Pinpoint the cell where the given text exists, returning its [x, y] midpoint coordinate. 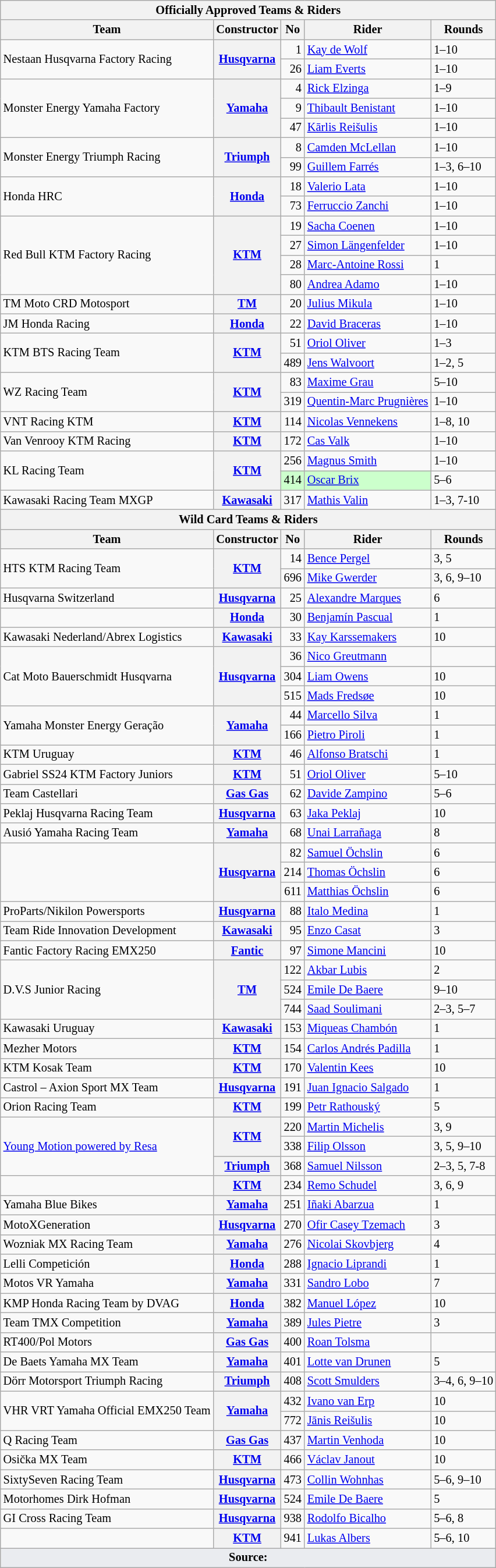
5–6, 8 [463, 1519]
466 [293, 1460]
172 [293, 441]
2–3, 5–7 [463, 1009]
304 [293, 676]
14 [293, 559]
Thomas Öchslin [368, 872]
251 [293, 1205]
Kawasaki Uruguay [107, 1028]
170 [293, 1068]
Team TMX Competition [107, 1322]
JM Honda Racing [107, 324]
401 [293, 1362]
Simone Mancini [368, 950]
Enzo Casat [368, 931]
Italo Medina [368, 911]
5–6, 10 [463, 1538]
Pietro Piroli [368, 735]
Quentin-Marc Prugnières [368, 402]
Bence Pergel [368, 559]
Mezher Motors [107, 1048]
Officially Approved Teams & Riders [248, 10]
611 [293, 892]
Nestaan Husqvarna Factory Racing [107, 59]
Rick Elzinga [368, 88]
28 [293, 265]
414 [293, 480]
Ferruccio Zanchi [368, 206]
73 [293, 206]
Lelli Competición [107, 1264]
20 [293, 304]
46 [293, 754]
RT400/Pol Motors [107, 1342]
Benjamín Pascual [368, 618]
389 [293, 1322]
Ivano van Erp [368, 1401]
Monster Energy Yamaha Factory [107, 108]
Orion Racing Team [107, 1107]
2 [463, 970]
Collin Wohnhas [368, 1480]
276 [293, 1244]
47 [293, 127]
166 [293, 735]
Manuel López [368, 1303]
Yamaha Monster Energy Geração [107, 725]
Wozniak MX Racing Team [107, 1244]
Martin Venhoda [368, 1440]
122 [293, 970]
ProParts/Nikilon Powersports [107, 911]
Team Ride Innovation Development [107, 931]
Kawasaki Racing Team MXGP [107, 500]
KTM BTS Racing Team [107, 353]
Castrol – Axion Sport MX Team [107, 1087]
Monster Energy Triumph Racing [107, 157]
3, 5 [463, 559]
VNT Racing KTM [107, 421]
Juan Ignacio Salgado [368, 1087]
Scott Smulders [368, 1381]
256 [293, 460]
Nicolai Skovbjerg [368, 1244]
368 [293, 1166]
De Baets Yamaha MX Team [107, 1362]
9–10 [463, 989]
27 [293, 245]
437 [293, 1440]
Kay Karssemakers [368, 637]
Petr Rathouský [368, 1107]
Martin Michelis [368, 1127]
1–8, 10 [463, 421]
Red Bull KTM Factory Racing [107, 255]
Fantic Factory Racing EMX250 [107, 950]
MotoXGeneration [107, 1225]
154 [293, 1048]
515 [293, 696]
317 [293, 500]
9 [293, 108]
Václav Janout [368, 1460]
Marcello Silva [368, 715]
Filip Olsson [368, 1146]
214 [293, 872]
KTM Uruguay [107, 754]
Wild Card Teams & Riders [248, 519]
SixtySeven Racing Team [107, 1480]
3–4, 6, 9–10 [463, 1381]
Jaka Peklaj [368, 813]
3, 6, 9 [463, 1186]
Miqueas Chambón [368, 1028]
83 [293, 382]
David Braceras [368, 324]
Valentin Kees [368, 1068]
GI Cross Racing Team [107, 1519]
Honda HRC [107, 196]
62 [293, 794]
Gabriel SS24 KTM Factory Juniors [107, 774]
Lotte van Drunen [368, 1362]
Dörr Motorsport Triumph Racing [107, 1381]
114 [293, 421]
Iñaki Abarzua [368, 1205]
99 [293, 167]
288 [293, 1264]
1–3 [463, 343]
33 [293, 637]
Samuel Öchslin [368, 853]
Lukas Albers [368, 1538]
1–2, 5 [463, 363]
36 [293, 657]
744 [293, 1009]
Ofir Casey Tzemach [368, 1225]
Alfonso Bratschi [368, 754]
Fantic [247, 950]
63 [293, 813]
22 [293, 324]
Kawasaki Nederland/Abrex Logistics [107, 637]
Sandro Lobo [368, 1283]
Akbar Lubis [368, 970]
Kārlis Reišulis [368, 127]
Saad Soulimani [368, 1009]
18 [293, 186]
199 [293, 1107]
68 [293, 833]
Sacha Coenen [368, 226]
44 [293, 715]
Mike Gwerder [368, 578]
Simon Längenfelder [368, 245]
696 [293, 578]
Roan Tolsma [368, 1342]
82 [293, 853]
941 [293, 1538]
Thibault Benistant [368, 108]
Cas Valk [368, 441]
331 [293, 1283]
Samuel Nilsson [368, 1166]
Yamaha Blue Bikes [107, 1205]
Camden McLellan [368, 147]
338 [293, 1146]
Jules Pietre [368, 1322]
Jens Walvoort [368, 363]
Motos VR Yamaha [107, 1283]
TM Moto CRD Motosport [107, 304]
191 [293, 1087]
95 [293, 931]
Peklaj Husqvarna Racing Team [107, 813]
Motorhomes Dirk Hofman [107, 1499]
88 [293, 911]
408 [293, 1381]
7 [463, 1283]
25 [293, 598]
234 [293, 1186]
D.V.S Junior Racing [107, 989]
HTS KTM Racing Team [107, 568]
319 [293, 402]
19 [293, 226]
KL Racing Team [107, 470]
1–3, 7-10 [463, 500]
473 [293, 1480]
Jānis Reišulis [368, 1421]
Julius Mikula [368, 304]
5–6, 9–10 [463, 1480]
Carlos Andrés Padilla [368, 1048]
80 [293, 285]
Marc-Antoine Rossi [368, 265]
Nico Greutmann [368, 657]
Ignacio Liprandi [368, 1264]
220 [293, 1127]
382 [293, 1303]
Cat Moto Bauerschmidt Husqvarna [107, 676]
Guillem Farrés [368, 167]
Young Motion powered by Resa [107, 1147]
Oscar Brix [368, 480]
Rodolfo Bicalho [368, 1519]
Magnus Smith [368, 460]
30 [293, 618]
400 [293, 1342]
Davide Zampino [368, 794]
772 [293, 1421]
153 [293, 1028]
Mads Fredsøe [368, 696]
1–3, 6–10 [463, 167]
KTM Kosak Team [107, 1068]
Liam Owens [368, 676]
Husqvarna Switzerland [107, 598]
270 [293, 1225]
Matthias Öchslin [368, 892]
Osička MX Team [107, 1460]
432 [293, 1401]
Remo Schudel [368, 1186]
26 [293, 69]
Ausió Yamaha Racing Team [107, 833]
3, 5, 9–10 [463, 1146]
3, 6, 9–10 [463, 578]
WZ Racing Team [107, 392]
Van Venrooy KTM Racing [107, 441]
2–3, 5, 7-8 [463, 1166]
97 [293, 950]
Mathis Valin [368, 500]
Alexandre Marques [368, 598]
Unai Larrañaga [368, 833]
VHR VRT Yamaha Official EMX250 Team [107, 1411]
1–9 [463, 88]
Q Racing Team [107, 1440]
489 [293, 363]
3, 9 [463, 1127]
Liam Everts [368, 69]
Source: [248, 1558]
KMP Honda Racing Team by DVAG [107, 1303]
Kay de Wolf [368, 49]
Nicolas Vennekens [368, 421]
Maxime Grau [368, 382]
938 [293, 1519]
Andrea Adamo [368, 285]
Valerio Lata [368, 186]
Team Castellari [107, 794]
